Provide the (x, y) coordinate of the cell's center where the given text is located.  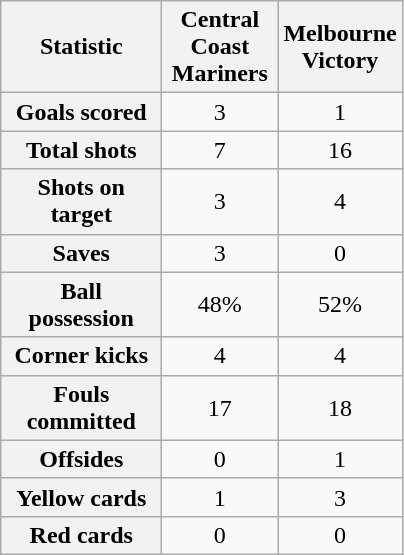
17 (220, 408)
Total shots (82, 150)
16 (340, 150)
Goals scored (82, 112)
48% (220, 304)
Melbourne Victory (340, 47)
Ball possession (82, 304)
Saves (82, 253)
Corner kicks (82, 356)
Statistic (82, 47)
Red cards (82, 535)
Yellow cards (82, 497)
52% (340, 304)
7 (220, 150)
Shots on target (82, 202)
18 (340, 408)
Central Coast Mariners (220, 47)
Fouls committed (82, 408)
Offsides (82, 459)
